Return (x, y) of the center of cell containing provided text 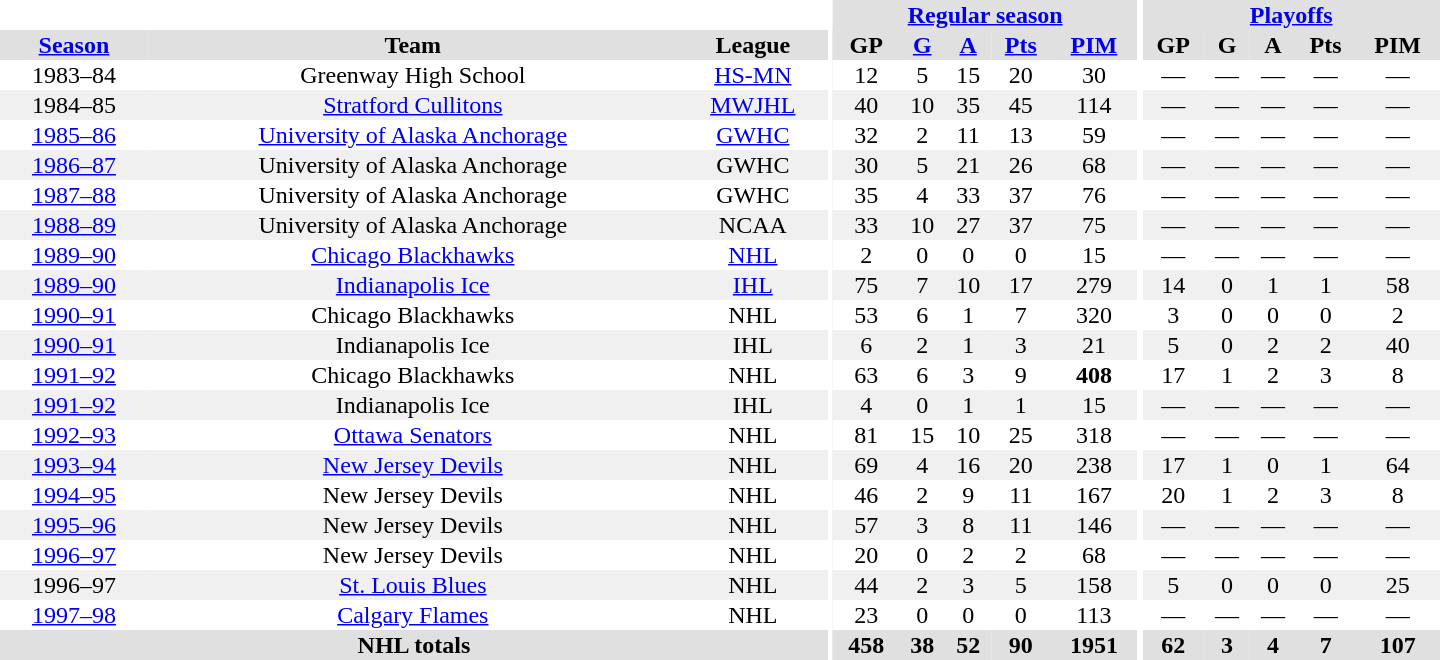
Ottawa Senators (413, 435)
23 (866, 615)
1987–88 (74, 195)
13 (1020, 135)
NHL totals (414, 645)
1951 (1094, 645)
58 (1398, 285)
146 (1094, 525)
458 (866, 645)
279 (1094, 285)
167 (1094, 495)
1992–93 (74, 435)
1995–96 (74, 525)
38 (922, 645)
64 (1398, 465)
69 (866, 465)
MWJHL (753, 105)
1993–94 (74, 465)
1986–87 (74, 165)
1994–95 (74, 495)
16 (968, 465)
318 (1094, 435)
62 (1173, 645)
76 (1094, 195)
NCAA (753, 225)
63 (866, 375)
238 (1094, 465)
Calgary Flames (413, 615)
57 (866, 525)
League (753, 45)
26 (1020, 165)
1988–89 (74, 225)
114 (1094, 105)
1983–84 (74, 75)
158 (1094, 585)
1985–86 (74, 135)
1984–85 (74, 105)
44 (866, 585)
113 (1094, 615)
59 (1094, 135)
HS-MN (753, 75)
45 (1020, 105)
1997–98 (74, 615)
107 (1398, 645)
Regular season (985, 15)
320 (1094, 315)
53 (866, 315)
46 (866, 495)
90 (1020, 645)
Playoffs (1291, 15)
81 (866, 435)
408 (1094, 375)
Stratford Cullitons (413, 105)
32 (866, 135)
12 (866, 75)
52 (968, 645)
14 (1173, 285)
Greenway High School (413, 75)
Season (74, 45)
27 (968, 225)
St. Louis Blues (413, 585)
Team (413, 45)
